Find where the given text appears and provide that cell's center as [X, Y] coordinate. 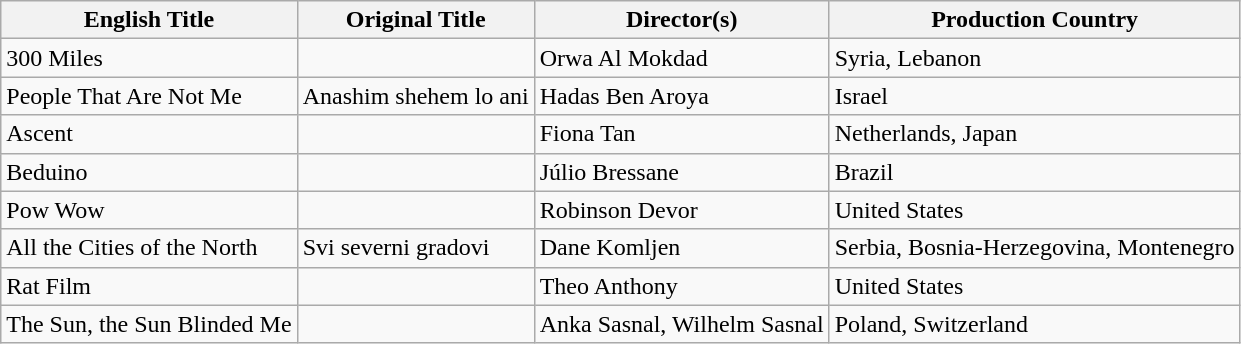
Anka Sasnal, Wilhelm Sasnal [682, 324]
Fiona Tan [682, 134]
Orwa Al Mokdad [682, 58]
Theo Anthony [682, 286]
Brazil [1034, 172]
Anashim shehem lo ani [416, 96]
Israel [1034, 96]
300 Miles [149, 58]
People That Are Not Me [149, 96]
All the Cities of the North [149, 248]
Svi severni gradovi [416, 248]
English Title [149, 20]
Rat Film [149, 286]
Netherlands, Japan [1034, 134]
Robinson Devor [682, 210]
Syria, Lebanon [1034, 58]
Hadas Ben Aroya [682, 96]
Serbia, Bosnia-Herzegovina, Montenegro [1034, 248]
Ascent [149, 134]
Dane Komljen [682, 248]
The Sun, the Sun Blinded Me [149, 324]
Beduino [149, 172]
Original Title [416, 20]
Poland, Switzerland [1034, 324]
Júlio Bressane [682, 172]
Pow Wow [149, 210]
Production Country [1034, 20]
Director(s) [682, 20]
